Scan for the cell matching the given text and deliver its (x, y) coordinate at center. 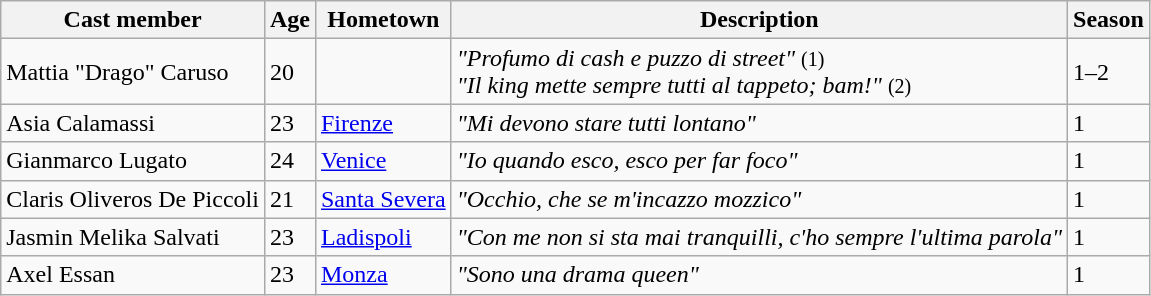
"Mi devono stare tutti lontano" (759, 123)
"Profumo di cash e puzzo di street" (1)"Il king mette sempre tutti al tappeto; bam!" (2) (759, 72)
Asia Calamassi (133, 123)
"Con me non si sta mai tranquilli, c'ho sempre l'ultima parola" (759, 237)
Gianmarco Lugato (133, 161)
Hometown (383, 20)
Ladispoli (383, 237)
1–2 (1109, 72)
Mattia "Drago" Caruso (133, 72)
21 (290, 199)
Venice (383, 161)
Jasmin Melika Salvati (133, 237)
Age (290, 20)
Monza (383, 275)
"Sono una drama queen" (759, 275)
Cast member (133, 20)
Season (1109, 20)
Firenze (383, 123)
Axel Essan (133, 275)
Claris Oliveros De Piccoli (133, 199)
"Io quando esco, esco per far foco" (759, 161)
20 (290, 72)
24 (290, 161)
Santa Severa (383, 199)
"Occhio, che se m'incazzo mozzico" (759, 199)
Description (759, 20)
